Scan for the cell matching the given text and deliver its (X, Y) coordinate at center. 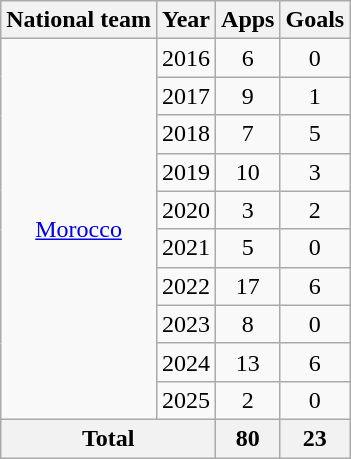
2017 (186, 96)
2016 (186, 58)
Goals (315, 20)
2024 (186, 362)
17 (248, 286)
9 (248, 96)
10 (248, 172)
Year (186, 20)
13 (248, 362)
2025 (186, 400)
Apps (248, 20)
1 (315, 96)
2021 (186, 248)
2022 (186, 286)
2019 (186, 172)
Total (108, 438)
23 (315, 438)
Morocco (79, 230)
80 (248, 438)
7 (248, 134)
2020 (186, 210)
2023 (186, 324)
2018 (186, 134)
8 (248, 324)
National team (79, 20)
